Pinpoint the cell where the given text exists, returning its [x, y] midpoint coordinate. 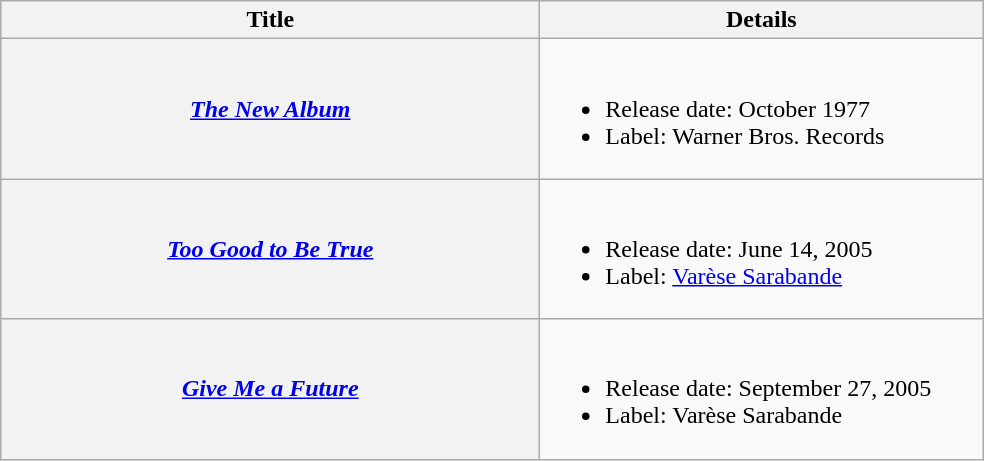
Give Me a Future [270, 389]
Release date: October 1977Label: Warner Bros. Records [762, 109]
Title [270, 20]
Release date: September 27, 2005Label: Varèse Sarabande [762, 389]
The New Album [270, 109]
Release date: June 14, 2005Label: Varèse Sarabande [762, 249]
Too Good to Be True [270, 249]
Details [762, 20]
